For the text-containing cell, return its midpoint in [X, Y] coordinate format. 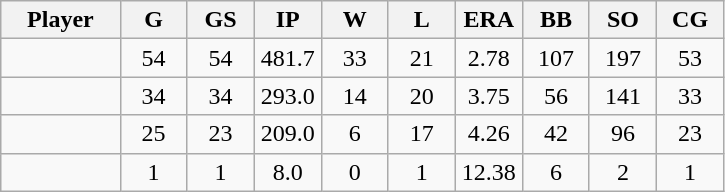
14 [354, 96]
4.26 [488, 134]
42 [556, 134]
293.0 [288, 96]
12.38 [488, 172]
G [154, 20]
0 [354, 172]
209.0 [288, 134]
CG [690, 20]
GS [220, 20]
2.78 [488, 58]
21 [422, 58]
SO [622, 20]
2 [622, 172]
107 [556, 58]
197 [622, 58]
ERA [488, 20]
96 [622, 134]
L [422, 20]
56 [556, 96]
141 [622, 96]
481.7 [288, 58]
IP [288, 20]
Player [60, 20]
3.75 [488, 96]
BB [556, 20]
20 [422, 96]
W [354, 20]
8.0 [288, 172]
53 [690, 58]
17 [422, 134]
25 [154, 134]
